Identify which cell holds the provided text, then report its [x, y] central coordinate. 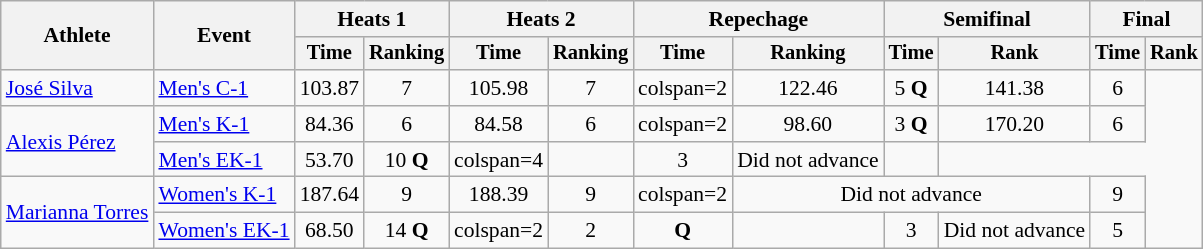
Men's EK-1 [224, 160]
2 [590, 231]
Athlete [78, 36]
10 Q [406, 160]
103.87 [330, 88]
Event [224, 36]
Heats 2 [541, 19]
Marianna Torres [78, 212]
68.50 [330, 231]
53.70 [330, 160]
98.60 [808, 124]
122.46 [808, 88]
170.20 [1015, 124]
84.58 [498, 124]
Q [682, 231]
141.38 [1015, 88]
84.36 [330, 124]
5 Q [912, 88]
Heats 1 [372, 19]
colspan=4 [498, 160]
Men's K-1 [224, 124]
14 Q [406, 231]
Alexis Pérez [78, 142]
105.98 [498, 88]
Semifinal [988, 19]
Repechage [758, 19]
187.64 [330, 195]
Men's C-1 [224, 88]
Final [1146, 19]
José Silva [78, 88]
Women's K-1 [224, 195]
5 [1118, 231]
3 Q [912, 124]
188.39 [498, 195]
Women's EK-1 [224, 231]
